Scan for the cell matching the given text and deliver its [x, y] coordinate at center. 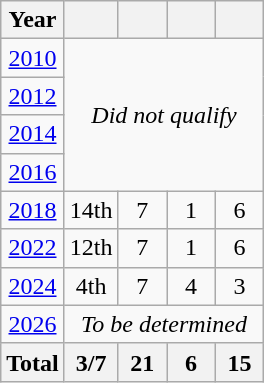
4 [192, 286]
2018 [33, 210]
2014 [33, 134]
15 [240, 362]
12th [91, 248]
14th [91, 210]
2022 [33, 248]
2026 [33, 324]
To be determined [164, 324]
Did not qualify [164, 115]
Year [33, 20]
Total [33, 362]
2010 [33, 58]
4th [91, 286]
3/7 [91, 362]
2016 [33, 172]
2012 [33, 96]
2024 [33, 286]
3 [240, 286]
21 [142, 362]
